Return [X, Y] of the center of cell containing provided text 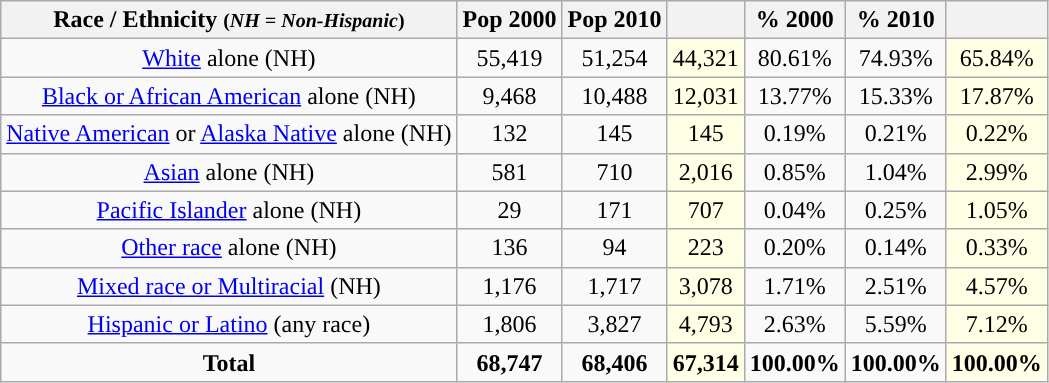
68,406 [614, 362]
2.63% [794, 324]
67,314 [706, 362]
55,419 [510, 58]
7.12% [996, 324]
2,016 [706, 172]
1.71% [794, 286]
0.21% [896, 134]
65.84% [996, 58]
707 [706, 210]
Total [229, 362]
% 2010 [896, 20]
1.04% [896, 172]
0.19% [794, 134]
1.05% [996, 210]
80.61% [794, 58]
0.22% [996, 134]
Black or African American alone (NH) [229, 96]
0.25% [896, 210]
Race / Ethnicity (NH = Non-Hispanic) [229, 20]
0.04% [794, 210]
1,806 [510, 324]
4,793 [706, 324]
9,468 [510, 96]
2.99% [996, 172]
Pop 2000 [510, 20]
0.33% [996, 248]
4.57% [996, 286]
68,747 [510, 362]
Pop 2010 [614, 20]
17.87% [996, 96]
13.77% [794, 96]
51,254 [614, 58]
44,321 [706, 58]
0.85% [794, 172]
White alone (NH) [229, 58]
10,488 [614, 96]
1,717 [614, 286]
Mixed race or Multiracial (NH) [229, 286]
132 [510, 134]
Native American or Alaska Native alone (NH) [229, 134]
2.51% [896, 286]
710 [614, 172]
Pacific Islander alone (NH) [229, 210]
Asian alone (NH) [229, 172]
Other race alone (NH) [229, 248]
0.14% [896, 248]
% 2000 [794, 20]
94 [614, 248]
Hispanic or Latino (any race) [229, 324]
29 [510, 210]
1,176 [510, 286]
74.93% [896, 58]
5.59% [896, 324]
136 [510, 248]
15.33% [896, 96]
581 [510, 172]
223 [706, 248]
0.20% [794, 248]
171 [614, 210]
3,078 [706, 286]
12,031 [706, 96]
3,827 [614, 324]
